Find where the given text appears and provide that cell's center as (x, y) coordinate. 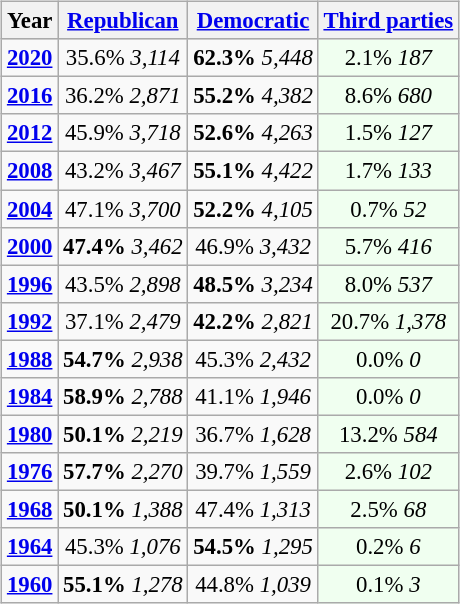
55.1% 4,422 (253, 171)
55.1% 1,278 (123, 584)
1960 (30, 584)
2004 (30, 209)
39.7% 1,559 (253, 472)
62.3% 5,448 (253, 58)
36.2% 2,871 (123, 96)
0.7% 52 (388, 209)
45.3% 2,432 (253, 359)
44.8% 1,039 (253, 584)
2.5% 68 (388, 509)
50.1% 1,388 (123, 509)
54.7% 2,938 (123, 359)
2.6% 102 (388, 472)
47.4% 1,313 (253, 509)
2008 (30, 171)
8.6% 680 (388, 96)
43.5% 2,898 (123, 284)
46.9% 3,432 (253, 246)
1.7% 133 (388, 171)
1964 (30, 547)
Third parties (388, 21)
2.1% 187 (388, 58)
55.2% 4,382 (253, 96)
58.9% 2,788 (123, 396)
1992 (30, 321)
13.2% 584 (388, 434)
5.7% 416 (388, 246)
54.5% 1,295 (253, 547)
1968 (30, 509)
20.7% 1,378 (388, 321)
1988 (30, 359)
1.5% 127 (388, 133)
37.1% 2,479 (123, 321)
36.7% 1,628 (253, 434)
1976 (30, 472)
52.6% 4,263 (253, 133)
0.2% 6 (388, 547)
Republican (123, 21)
47.4% 3,462 (123, 246)
35.6% 3,114 (123, 58)
1980 (30, 434)
1996 (30, 284)
8.0% 537 (388, 284)
Year (30, 21)
42.2% 2,821 (253, 321)
50.1% 2,219 (123, 434)
Democratic (253, 21)
43.2% 3,467 (123, 171)
57.7% 2,270 (123, 472)
52.2% 4,105 (253, 209)
2012 (30, 133)
47.1% 3,700 (123, 209)
1984 (30, 396)
48.5% 3,234 (253, 284)
45.9% 3,718 (123, 133)
2020 (30, 58)
0.1% 3 (388, 584)
2016 (30, 96)
45.3% 1,076 (123, 547)
41.1% 1,946 (253, 396)
2000 (30, 246)
